Identify which cell holds the provided text, then report its (X, Y) central coordinate. 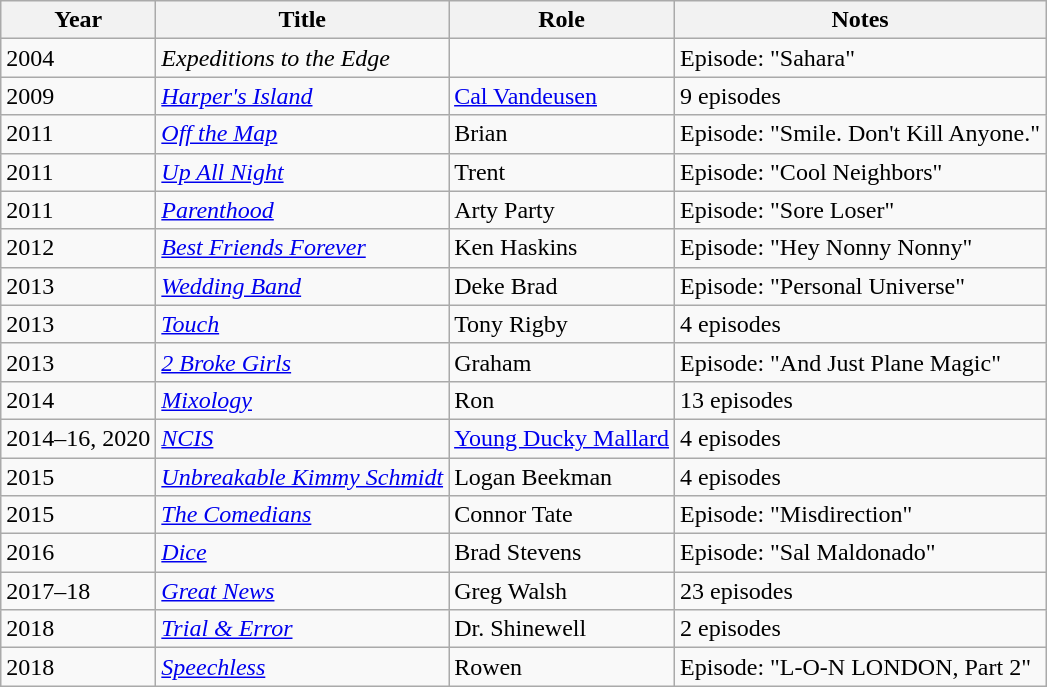
2009 (78, 96)
Touch (302, 324)
Tony Rigby (562, 324)
NCIS (302, 438)
Ken Haskins (562, 248)
Cal Vandeusen (562, 96)
Episode: "Sore Loser" (860, 210)
2014 (78, 400)
Episode: "L-O-N LONDON, Part 2" (860, 667)
Trent (562, 172)
Greg Walsh (562, 591)
Up All Night (302, 172)
Episode: "And Just Plane Magic" (860, 362)
Rowen (562, 667)
Episode: "Smile. Don't Kill Anyone." (860, 134)
Harper's Island (302, 96)
The Comedians (302, 515)
Great News (302, 591)
Arty Party (562, 210)
Mixology (302, 400)
Role (562, 20)
2 episodes (860, 629)
2017–18 (78, 591)
Brad Stevens (562, 553)
Parenthood (302, 210)
Young Ducky Mallard (562, 438)
Connor Tate (562, 515)
Brian (562, 134)
Wedding Band (302, 286)
2004 (78, 58)
9 episodes (860, 96)
Year (78, 20)
Episode: "Sahara" (860, 58)
Logan Beekman (562, 477)
Title (302, 20)
2 Broke Girls (302, 362)
Trial & Error (302, 629)
13 episodes (860, 400)
Unbreakable Kimmy Schmidt (302, 477)
Episode: "Misdirection" (860, 515)
Speechless (302, 667)
Best Friends Forever (302, 248)
Episode: "Cool Neighbors" (860, 172)
2012 (78, 248)
2016 (78, 553)
Dice (302, 553)
2014–16, 2020 (78, 438)
Expeditions to the Edge (302, 58)
Graham (562, 362)
Episode: "Hey Nonny Nonny" (860, 248)
Deke Brad (562, 286)
Episode: "Personal Universe" (860, 286)
Dr. Shinewell (562, 629)
Ron (562, 400)
Notes (860, 20)
Episode: "Sal Maldonado" (860, 553)
Off the Map (302, 134)
23 episodes (860, 591)
